Search for the cell housing the specified text and yield its (X, Y) center coordinate. 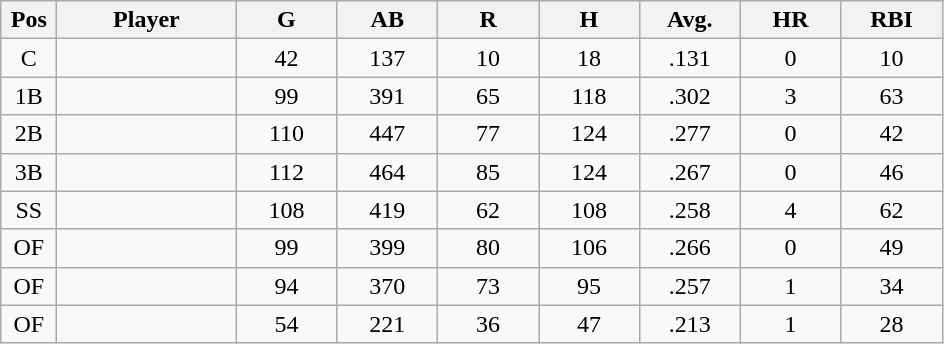
80 (488, 248)
Pos (29, 20)
118 (590, 96)
28 (892, 324)
370 (388, 286)
65 (488, 96)
.213 (690, 324)
106 (590, 248)
Avg. (690, 20)
3B (29, 172)
464 (388, 172)
447 (388, 134)
77 (488, 134)
419 (388, 210)
1B (29, 96)
2B (29, 134)
34 (892, 286)
49 (892, 248)
63 (892, 96)
Player (146, 20)
.266 (690, 248)
AB (388, 20)
C (29, 58)
95 (590, 286)
391 (388, 96)
4 (790, 210)
36 (488, 324)
.267 (690, 172)
SS (29, 210)
221 (388, 324)
.302 (690, 96)
46 (892, 172)
.277 (690, 134)
G (286, 20)
H (590, 20)
18 (590, 58)
.258 (690, 210)
54 (286, 324)
RBI (892, 20)
85 (488, 172)
.257 (690, 286)
110 (286, 134)
399 (388, 248)
137 (388, 58)
3 (790, 96)
112 (286, 172)
R (488, 20)
94 (286, 286)
.131 (690, 58)
HR (790, 20)
73 (488, 286)
47 (590, 324)
